Search for the cell housing the specified text and yield its [x, y] center coordinate. 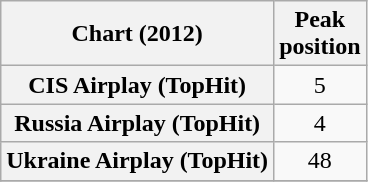
4 [320, 123]
CIS Airplay (TopHit) [138, 85]
Peakposition [320, 34]
Ukraine Airplay (TopHit) [138, 161]
Chart (2012) [138, 34]
48 [320, 161]
5 [320, 85]
Russia Airplay (TopHit) [138, 123]
